For the text-containing cell, return its midpoint in [X, Y] coordinate format. 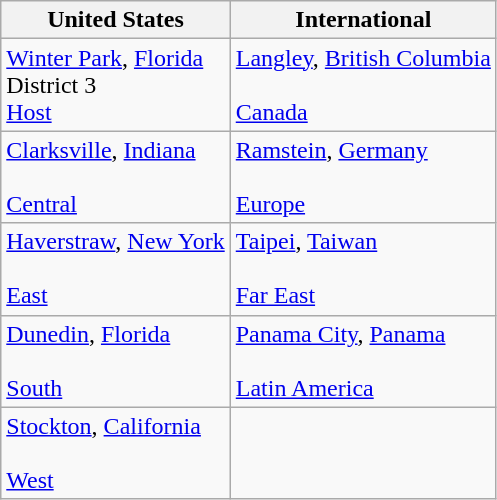
Panama City, Panama Latin America [363, 361]
Dunedin, FloridaSouth [116, 361]
Winter Park, FloridaDistrict 3Host [116, 85]
Taipei, TaiwanFar East [363, 269]
Langley, British ColumbiaCanada [363, 85]
Ramstein, Germany Europe [363, 177]
Clarksville, Indiana Central [116, 177]
Stockton, CaliforniaWest [116, 453]
United States [116, 20]
International [363, 20]
Haverstraw, New YorkEast [116, 269]
